For the text-containing cell, return its midpoint in [x, y] coordinate format. 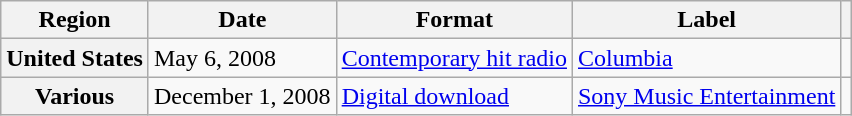
December 1, 2008 [242, 96]
Contemporary hit radio [454, 58]
Digital download [454, 96]
May 6, 2008 [242, 58]
Sony Music Entertainment [706, 96]
Date [242, 20]
Region [75, 20]
Label [706, 20]
Various [75, 96]
Format [454, 20]
United States [75, 58]
Columbia [706, 58]
